Extract the [X, Y] coordinate from the center of the cell holding the provided text.  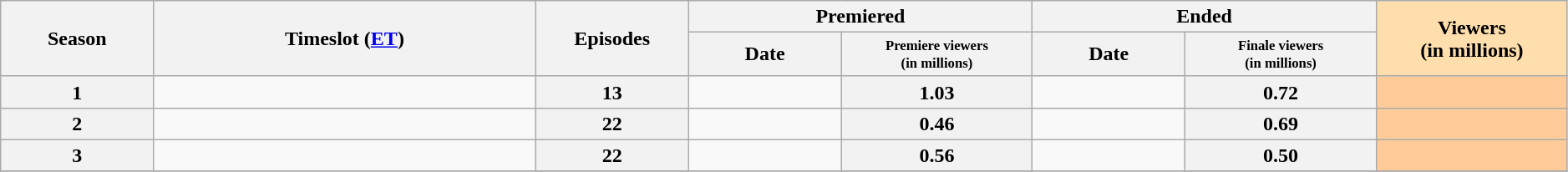
Season [77, 38]
0.50 [1281, 155]
2 [77, 124]
Timeslot (ET) [344, 38]
Ended [1205, 17]
0.69 [1281, 124]
Viewers(in millions) [1472, 38]
0.56 [937, 155]
0.72 [1281, 92]
Premiered [860, 17]
Episodes [611, 38]
Premiere viewers(in millions) [937, 54]
1.03 [937, 92]
Finale viewers(in millions) [1281, 54]
13 [611, 92]
0.46 [937, 124]
1 [77, 92]
3 [77, 155]
